Search for the cell housing the specified text and yield its [x, y] center coordinate. 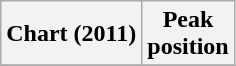
Chart (2011) [72, 34]
Peakposition [188, 34]
